From the cell containing the given text, extract its center point as (X, Y) coordinate. 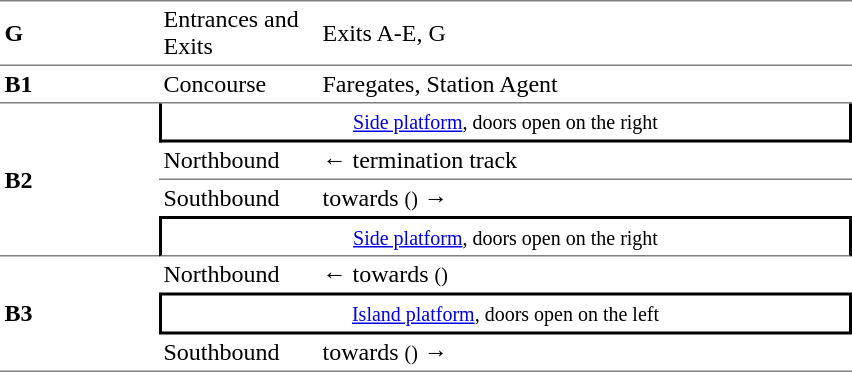
B2 (80, 180)
← termination track (585, 161)
B3 (80, 314)
B1 (80, 85)
← towards () (585, 274)
Exits A-E, G (585, 33)
G (80, 33)
Island platform, doors open on the left (506, 313)
Entrances and Exits (238, 33)
Faregates, Station Agent (585, 85)
Concourse (238, 85)
